Extract the (X, Y) coordinate from the center of the cell holding the provided text.  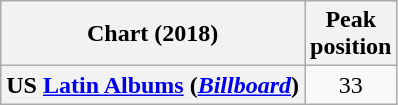
33 (351, 85)
US Latin Albums (Billboard) (153, 85)
Chart (2018) (153, 34)
Peakposition (351, 34)
